Scan for the cell matching the given text and deliver its [X, Y] coordinate at center. 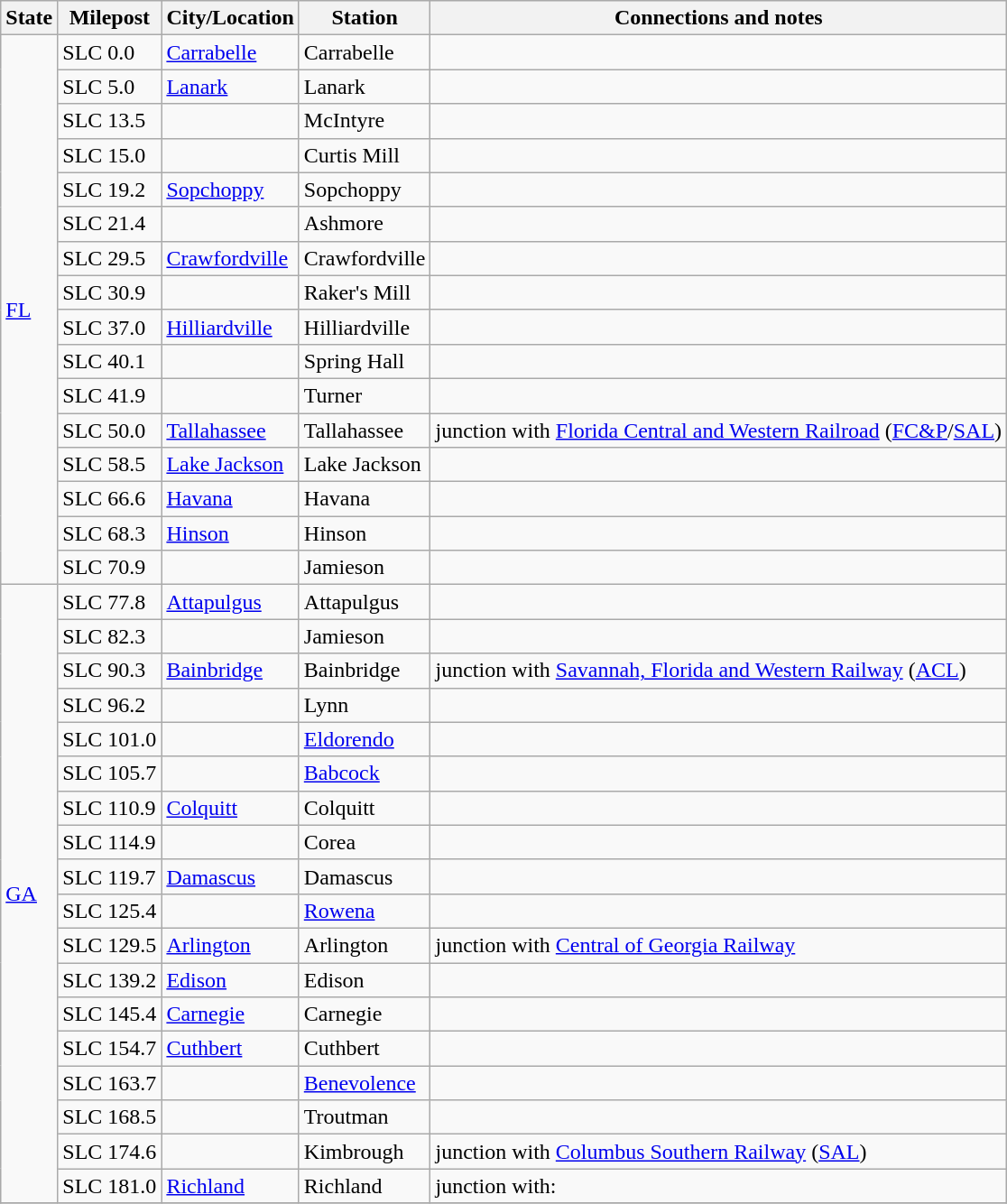
Turner [365, 395]
SLC 68.3 [110, 533]
SLC 105.7 [110, 773]
SLC 145.4 [110, 1014]
Lynn [365, 705]
SLC 163.7 [110, 1083]
Troutman [365, 1117]
SLC 40.1 [110, 361]
SLC 29.5 [110, 258]
SLC 19.2 [110, 190]
SLC 110.9 [110, 808]
Ashmore [365, 224]
SLC 181.0 [110, 1186]
Connections and notes [718, 18]
junction with: [718, 1186]
SLC 174.6 [110, 1152]
SLC 77.8 [110, 602]
junction with Savannah, Florida and Western Railway (ACL) [718, 671]
Milepost [110, 18]
Eldorendo [365, 739]
GA [29, 894]
SLC 0.0 [110, 52]
SLC 15.0 [110, 155]
SLC 101.0 [110, 739]
SLC 168.5 [110, 1117]
City/Location [230, 18]
SLC 139.2 [110, 979]
Raker's Mill [365, 292]
Benevolence [365, 1083]
Station [365, 18]
Curtis Mill [365, 155]
SLC 70.9 [110, 568]
SLC 66.6 [110, 499]
SLC 5.0 [110, 87]
SLC 96.2 [110, 705]
junction with Central of Georgia Railway [718, 945]
junction with Florida Central and Western Railroad (FC&P/SAL) [718, 431]
SLC 129.5 [110, 945]
SLC 58.5 [110, 465]
State [29, 18]
Kimbrough [365, 1152]
FL [29, 310]
Spring Hall [365, 361]
SLC 125.4 [110, 911]
SLC 114.9 [110, 842]
SLC 30.9 [110, 292]
SLC 90.3 [110, 671]
Corea [365, 842]
SLC 119.7 [110, 876]
SLC 82.3 [110, 636]
junction with Columbus Southern Railway (SAL) [718, 1152]
SLC 13.5 [110, 121]
SLC 37.0 [110, 327]
McIntyre [365, 121]
SLC 41.9 [110, 395]
Babcock [365, 773]
SLC 50.0 [110, 431]
SLC 21.4 [110, 224]
SLC 154.7 [110, 1049]
Rowena [365, 911]
